Extract the [x, y] coordinate from the center of the cell holding the provided text.  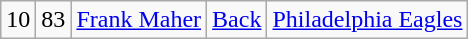
Philadelphia Eagles [368, 20]
Back [237, 20]
10 [18, 20]
83 [54, 20]
Frank Maher [139, 20]
